Return (x, y) of the center of cell containing provided text 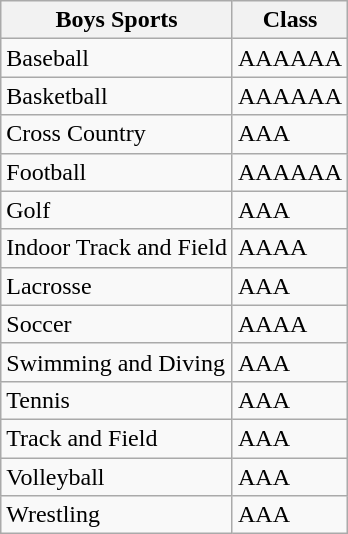
Class (290, 20)
Baseball (117, 58)
Boys Sports (117, 20)
Lacrosse (117, 286)
Swimming and Diving (117, 362)
Golf (117, 210)
Cross Country (117, 134)
Volleyball (117, 477)
Football (117, 172)
Basketball (117, 96)
Tennis (117, 400)
Track and Field (117, 438)
Indoor Track and Field (117, 248)
Soccer (117, 324)
Wrestling (117, 515)
